Return [X, Y] of the center of cell containing provided text 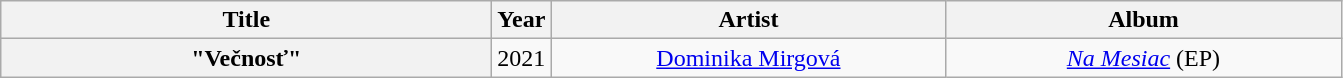
Na Mesiac (EP) [1144, 58]
Album [1144, 20]
Year [522, 20]
Title [246, 20]
Artist [748, 20]
Dominika Mirgová [748, 58]
2021 [522, 58]
"Večnosť" [246, 58]
